For the text-containing cell, return its midpoint in [X, Y] coordinate format. 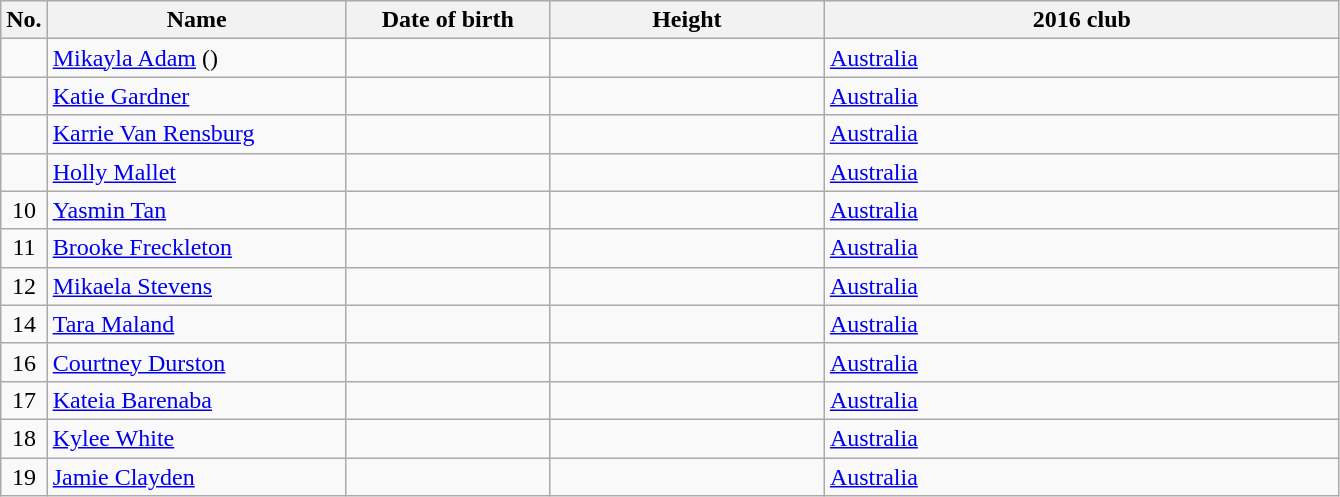
17 [24, 400]
12 [24, 286]
Karrie Van Rensburg [196, 134]
Kylee White [196, 438]
Jamie Clayden [196, 477]
14 [24, 324]
Katie Gardner [196, 96]
19 [24, 477]
Date of birth [448, 20]
Mikaela Stevens [196, 286]
11 [24, 248]
Courtney Durston [196, 362]
Yasmin Tan [196, 210]
18 [24, 438]
Tara Maland [196, 324]
Mikayla Adam () [196, 58]
Brooke Freckleton [196, 248]
Holly Mallet [196, 172]
Height [686, 20]
Kateia Barenaba [196, 400]
No. [24, 20]
10 [24, 210]
Name [196, 20]
2016 club [1082, 20]
16 [24, 362]
